Return the [X, Y] coordinate for the center point of the cell that contains the specified text.  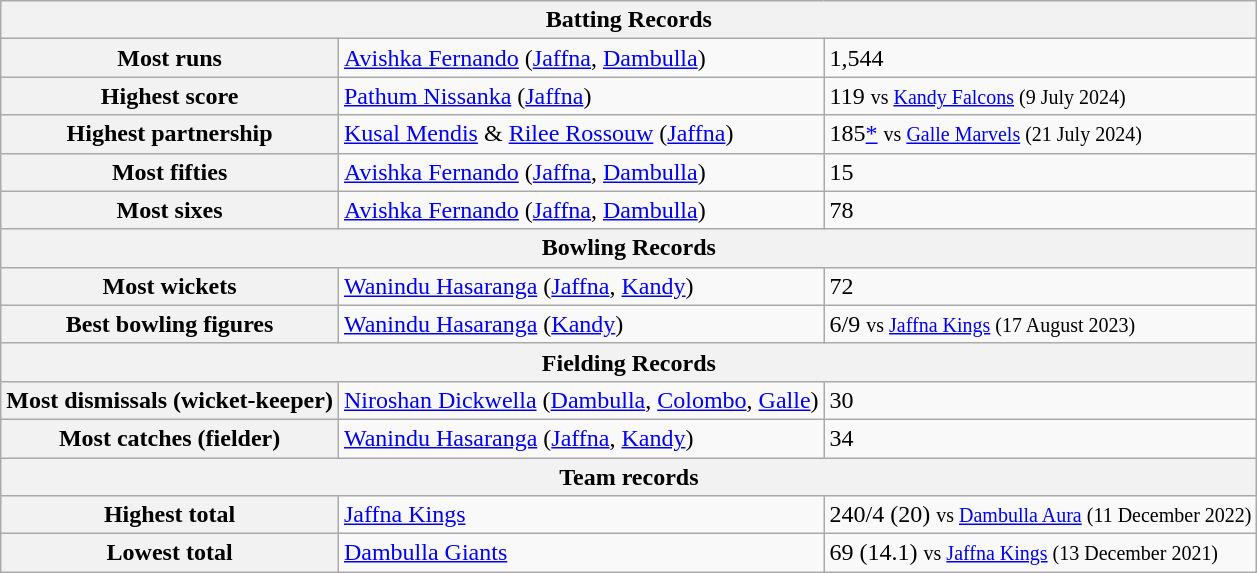
Bowling Records [629, 248]
69 (14.1) vs Jaffna Kings (13 December 2021) [1040, 553]
Highest partnership [170, 134]
Highest total [170, 515]
Batting Records [629, 20]
Dambulla Giants [581, 553]
240/4 (20) vs Dambulla Aura (11 December 2022) [1040, 515]
119 vs Kandy Falcons (9 July 2024) [1040, 96]
72 [1040, 286]
Most catches (fielder) [170, 438]
Highest score [170, 96]
15 [1040, 172]
Pathum Nissanka (Jaffna) [581, 96]
Jaffna Kings [581, 515]
185* vs Galle Marvels (21 July 2024) [1040, 134]
Most sixes [170, 210]
34 [1040, 438]
Most dismissals (wicket-keeper) [170, 400]
30 [1040, 400]
Kusal Mendis & Rilee Rossouw (Jaffna) [581, 134]
1,544 [1040, 58]
Best bowling figures [170, 324]
Fielding Records [629, 362]
Team records [629, 477]
6/9 vs Jaffna Kings (17 August 2023) [1040, 324]
Most runs [170, 58]
Lowest total [170, 553]
78 [1040, 210]
Most wickets [170, 286]
Wanindu Hasaranga (Kandy) [581, 324]
Niroshan Dickwella (Dambulla, Colombo, Galle) [581, 400]
Most fifties [170, 172]
